Capture the cell that displays the provided text and extract its (x, y) central coordinate. 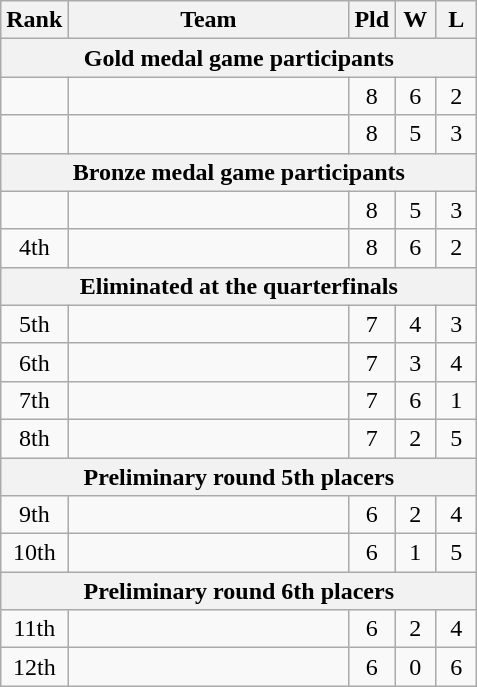
8th (34, 438)
Eliminated at the quarterfinals (239, 286)
Preliminary round 6th placers (239, 591)
4th (34, 248)
10th (34, 553)
Bronze medal game participants (239, 172)
7th (34, 400)
W (416, 20)
11th (34, 629)
Team (208, 20)
Gold medal game participants (239, 58)
Preliminary round 5th placers (239, 477)
12th (34, 667)
5th (34, 324)
6th (34, 362)
0 (416, 667)
Pld (372, 20)
Rank (34, 20)
9th (34, 515)
L (456, 20)
